Locate the cell with the specified text and output its (x, y) center coordinate. 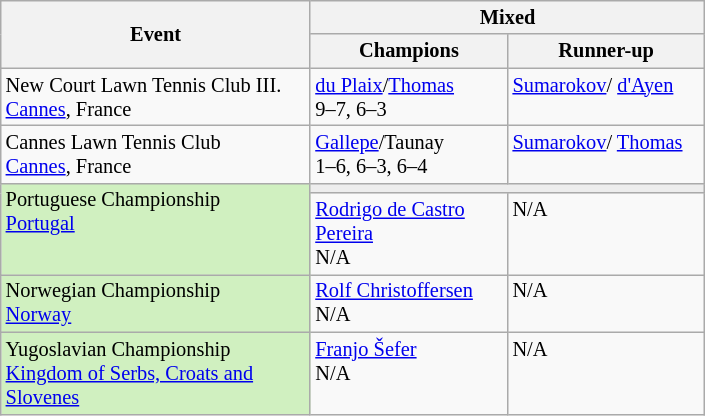
New Court Lawn Tennis Club III.Cannes, France (156, 97)
Runner-up (606, 51)
Portuguese ChampionshipPortugal (156, 228)
Cannes Lawn Tennis ClubCannes, France (156, 154)
Rolf ChristoffersenN/A (408, 303)
Yugoslavian ChampionshipKingdom of Serbs, Croats and Slovenes (156, 373)
du Plaix/Thomas9–7, 6–3 (408, 97)
Champions (408, 51)
Franjo ŠeferN/A (408, 373)
Norwegian ChampionshipNorway (156, 303)
Sumarokov/ Thomas (606, 154)
Gallepe/Taunay1–6, 6–3, 6–4 (408, 154)
Rodrigo de Castro PereiraN/A (408, 234)
Mixed (507, 17)
Event (156, 34)
Sumarokov/ d'Ayen (606, 97)
